Pinpoint the cell where the given text exists, returning its [X, Y] midpoint coordinate. 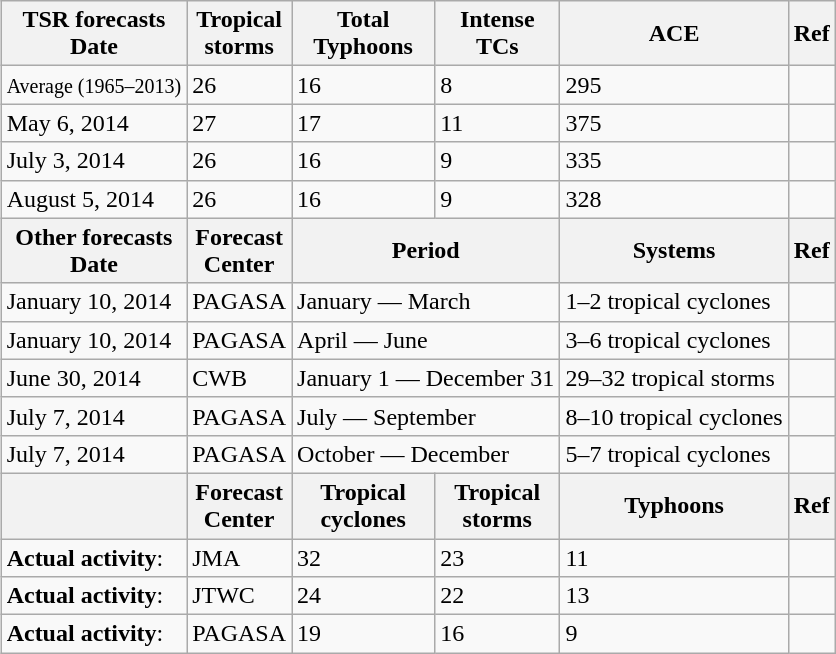
JTWC [240, 596]
ACE [674, 34]
19 [364, 634]
May 6, 2014 [94, 123]
Typhoons [674, 506]
January 1 — December 31 [426, 378]
JMA [240, 557]
23 [498, 557]
IntenseTCs [498, 34]
TSR forecastsDate [94, 34]
295 [674, 85]
October — December [426, 454]
April — June [426, 340]
Period [426, 250]
22 [498, 596]
335 [674, 161]
29–32 tropical storms [674, 378]
24 [364, 596]
July — September [426, 416]
Tropicalcyclones [364, 506]
TotalTyphoons [364, 34]
1–2 tropical cyclones [674, 302]
27 [240, 123]
5–7 tropical cyclones [674, 454]
Average (1965–2013) [94, 85]
8–10 tropical cyclones [674, 416]
Systems [674, 250]
January — March [426, 302]
32 [364, 557]
3–6 tropical cyclones [674, 340]
CWB [240, 378]
August 5, 2014 [94, 199]
375 [674, 123]
13 [674, 596]
328 [674, 199]
June 30, 2014 [94, 378]
July 3, 2014 [94, 161]
8 [498, 85]
Other forecastsDate [94, 250]
17 [364, 123]
